Return the [x, y] coordinate for the center point of the cell that contains the specified text.  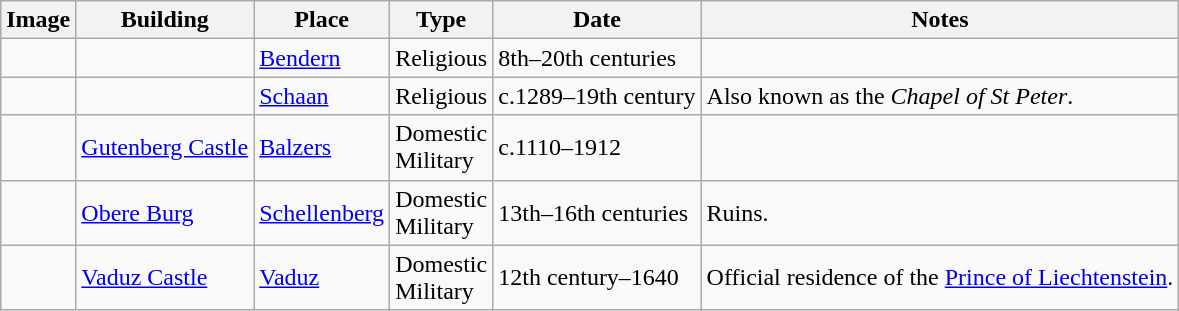
Ruins. [940, 212]
Balzers [322, 148]
Schellenberg [322, 212]
Place [322, 20]
Building [165, 20]
c.1110–1912 [597, 148]
Type [442, 20]
Vaduz [322, 278]
Gutenberg Castle [165, 148]
Bendern [322, 58]
Vaduz Castle [165, 278]
Date [597, 20]
12th century–1640 [597, 278]
8th–20th centuries [597, 58]
13th–16th centuries [597, 212]
Official residence of the Prince of Liechtenstein. [940, 278]
Obere Burg [165, 212]
Also known as the Chapel of St Peter. [940, 96]
Image [38, 20]
Schaan [322, 96]
c.1289–19th century [597, 96]
Notes [940, 20]
